Return the (X, Y) coordinate for the center point of the cell that contains the specified text.  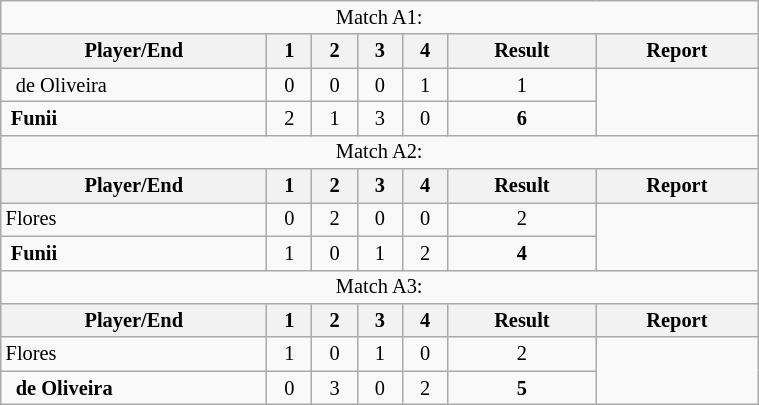
Match A3: (380, 287)
5 (522, 388)
6 (522, 118)
Match A2: (380, 152)
Match A1: (380, 17)
